Identify which cell holds the provided text, then report its [X, Y] central coordinate. 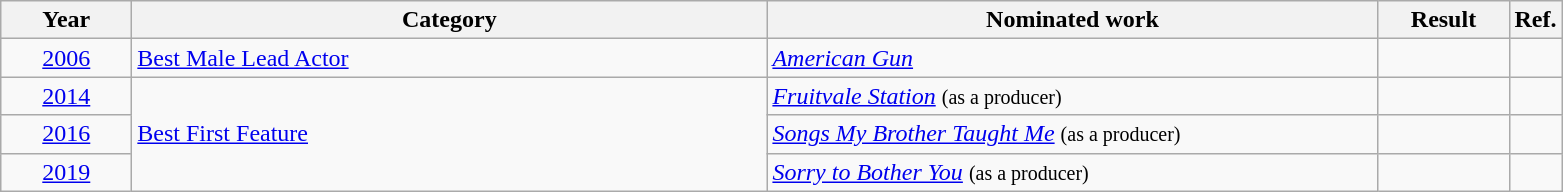
Year [66, 20]
Ref. [1536, 20]
Result [1444, 20]
Songs My Brother Taught Me (as a producer) [1072, 134]
Nominated work [1072, 20]
Best Male Lead Actor [450, 58]
Fruitvale Station (as a producer) [1072, 96]
2014 [66, 96]
American Gun [1072, 58]
2006 [66, 58]
Best First Feature [450, 134]
2016 [66, 134]
Sorry to Bother You (as a producer) [1072, 172]
Category [450, 20]
2019 [66, 172]
